Capture the cell that displays the provided text and extract its [X, Y] central coordinate. 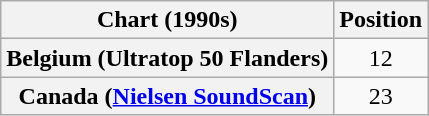
Chart (1990s) [168, 20]
Canada (Nielsen SoundScan) [168, 96]
23 [381, 96]
Belgium (Ultratop 50 Flanders) [168, 58]
Position [381, 20]
12 [381, 58]
